Return (x, y) of the center of cell containing provided text 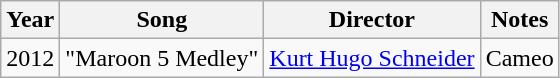
"Maroon 5 Medley" (162, 58)
2012 (30, 58)
Director (372, 20)
Song (162, 20)
Kurt Hugo Schneider (372, 58)
Cameo (520, 58)
Notes (520, 20)
Year (30, 20)
